Extract the (X, Y) coordinate from the center of the cell holding the provided text.  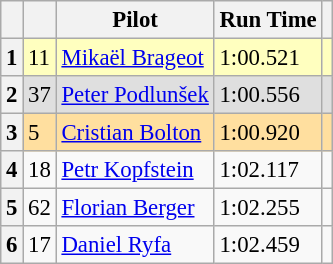
37 (40, 95)
Mikaël Brageot (135, 58)
2 (12, 95)
Cristian Bolton (135, 133)
4 (12, 170)
1:02.255 (268, 208)
11 (40, 58)
1 (12, 58)
Pilot (135, 20)
18 (40, 170)
1:02.459 (268, 245)
3 (12, 133)
1:00.521 (268, 58)
Daniel Ryfa (135, 245)
Petr Kopfstein (135, 170)
1:00.920 (268, 133)
62 (40, 208)
17 (40, 245)
Florian Berger (135, 208)
1:02.117 (268, 170)
6 (12, 245)
Run Time (268, 20)
Peter Podlunšek (135, 95)
1:00.556 (268, 95)
